Return (x, y) of the center of cell containing provided text 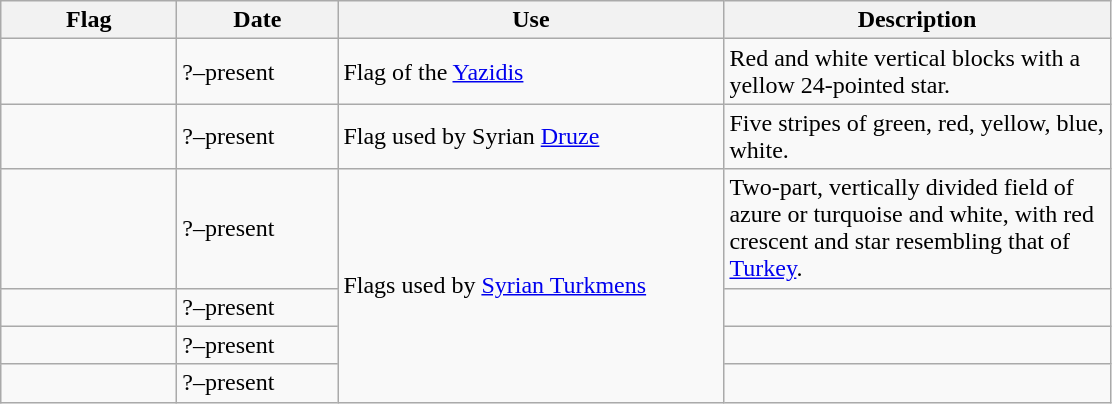
Flags used by Syrian Turkmens (531, 286)
Date (258, 20)
Description (917, 20)
Red and white vertical blocks with a yellow 24-pointed star. (917, 72)
Five stripes of green, red, yellow, blue, white. (917, 136)
Flag (89, 20)
Two-part, vertically divided field of azure or turquoise and white, with red crescent and star resembling that of Turkey. (917, 228)
Use (531, 20)
Flag used by Syrian Druze (531, 136)
Flag of the Yazidis (531, 72)
